Locate the cell with the specified text and output its [X, Y] center coordinate. 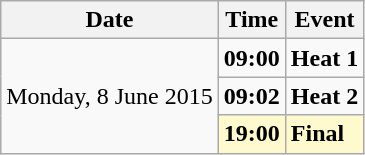
Time [252, 20]
Heat 1 [324, 58]
Event [324, 20]
09:00 [252, 58]
Final [324, 134]
Date [110, 20]
Heat 2 [324, 96]
09:02 [252, 96]
Monday, 8 June 2015 [110, 96]
19:00 [252, 134]
